Find where the given text appears and provide that cell's center as (X, Y) coordinate. 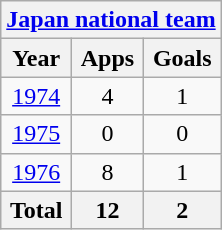
1975 (36, 134)
4 (108, 96)
Year (36, 58)
Goals (182, 58)
Japan national team (111, 20)
Total (36, 210)
Apps (108, 58)
2 (182, 210)
12 (108, 210)
8 (108, 172)
1976 (36, 172)
1974 (36, 96)
